Identify which cell holds the provided text, then report its [X, Y] central coordinate. 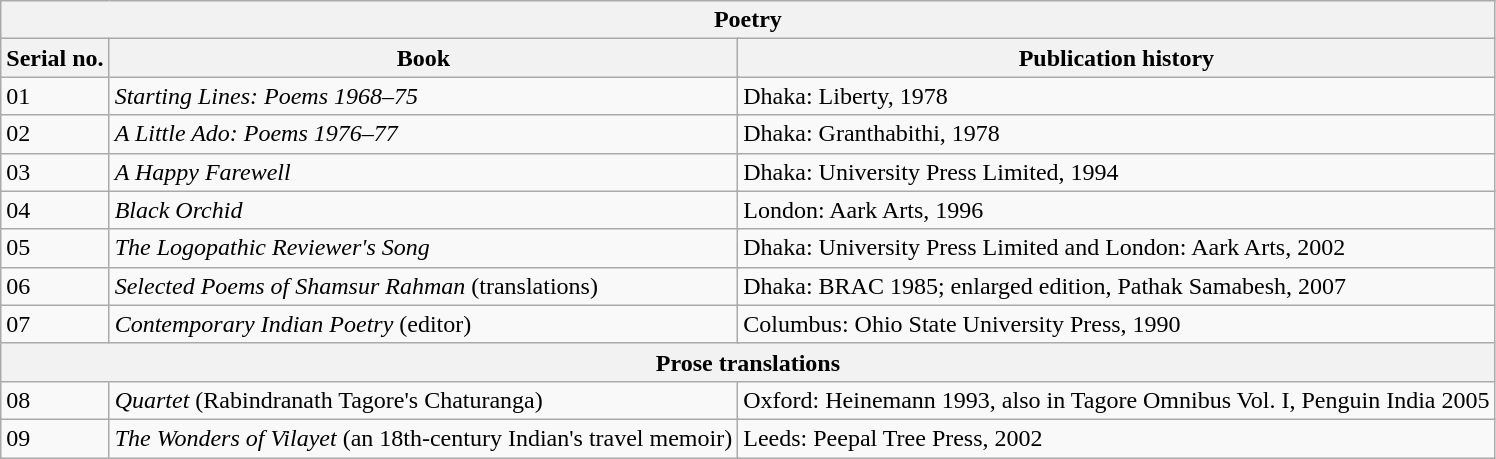
London: Aark Arts, 1996 [1116, 210]
Dhaka: Granthabithi, 1978 [1116, 134]
Quartet (Rabindranath Tagore's Chaturanga) [424, 400]
04 [55, 210]
07 [55, 324]
Book [424, 58]
Dhaka: BRAC 1985; enlarged edition, Pathak Samabesh, 2007 [1116, 286]
Selected Poems of Shamsur Rahman (translations) [424, 286]
A Happy Farewell [424, 172]
Serial no. [55, 58]
Columbus: Ohio State University Press, 1990 [1116, 324]
Black Orchid [424, 210]
05 [55, 248]
Publication history [1116, 58]
Dhaka: University Press Limited and London: Aark Arts, 2002 [1116, 248]
06 [55, 286]
The Wonders of Vilayet (an 18th-century Indian's travel memoir) [424, 438]
02 [55, 134]
Dhaka: University Press Limited, 1994 [1116, 172]
03 [55, 172]
09 [55, 438]
Contemporary Indian Poetry (editor) [424, 324]
A Little Ado: Poems 1976–77 [424, 134]
Dhaka: Liberty, 1978 [1116, 96]
Poetry [748, 20]
Leeds: Peepal Tree Press, 2002 [1116, 438]
Oxford: Heinemann 1993, also in Tagore Omnibus Vol. I, Penguin India 2005 [1116, 400]
Starting Lines: Poems 1968–75 [424, 96]
The Logopathic Reviewer's Song [424, 248]
08 [55, 400]
01 [55, 96]
Prose translations [748, 362]
